Capture the cell that displays the provided text and extract its (x, y) central coordinate. 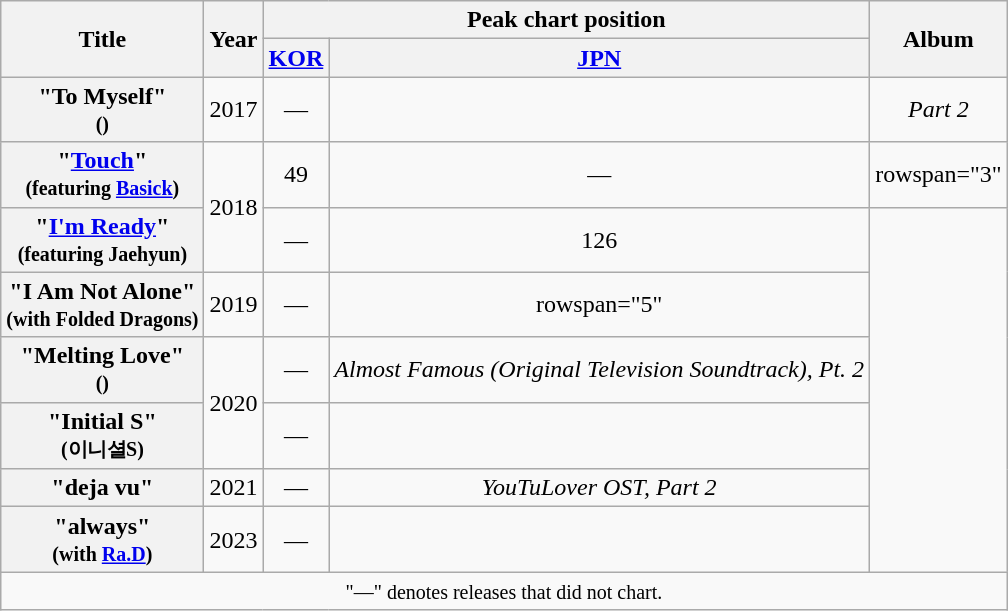
Part 2 (939, 110)
"To Myself"() (102, 110)
Album (939, 39)
YouTuLover OST, Part 2 (600, 488)
126 (600, 240)
"—" denotes releases that did not chart. (504, 591)
"Melting Love"() (102, 370)
2020 (234, 403)
Peak chart position (566, 20)
2017 (234, 110)
rowspan="5" (600, 304)
"deja vu" (102, 488)
Year (234, 39)
"always"(with Ra.D) (102, 540)
KOR (296, 58)
2019 (234, 304)
2018 (234, 207)
JPN (600, 58)
"I Am Not Alone"(with Folded Dragons) (102, 304)
rowspan="3" (939, 174)
2021 (234, 488)
"I'm Ready"(featuring Jaehyun) (102, 240)
Title (102, 39)
"Touch"(featuring Basick) (102, 174)
2023 (234, 540)
"Initial S"(이니셜S) (102, 436)
Almost Famous (Original Television Soundtrack), Pt. 2 (600, 370)
49 (296, 174)
